Pinpoint the cell where the given text exists, returning its [x, y] midpoint coordinate. 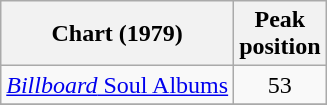
Peakposition [280, 34]
53 [280, 85]
Billboard Soul Albums [118, 85]
Chart (1979) [118, 34]
